Scan for the cell matching the given text and deliver its [x, y] coordinate at center. 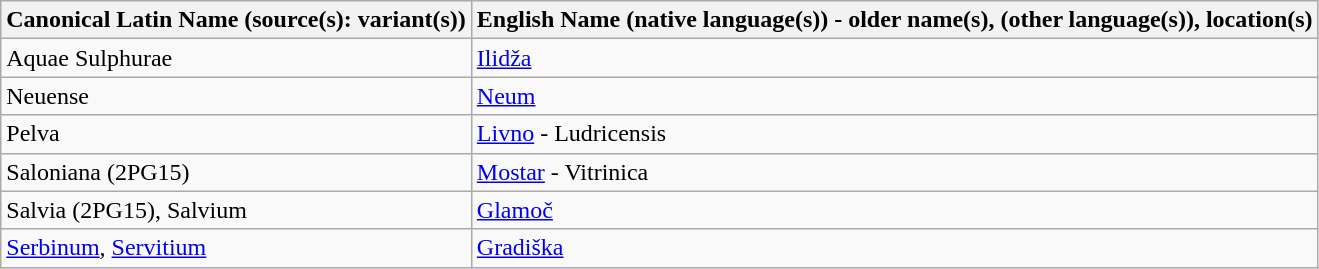
Mostar - Vitrinica [894, 172]
English Name (native language(s)) - older name(s), (other language(s)), location(s) [894, 20]
Aquae Sulphurae [236, 58]
Neum [894, 96]
Salvia (2PG15), Salvium [236, 210]
Ilidža [894, 58]
Gradiška [894, 248]
Pelva [236, 134]
Neuense [236, 96]
Saloniana (2PG15) [236, 172]
Serbinum, Servitium [236, 248]
Glamoč [894, 210]
Livno - Ludricensis [894, 134]
Canonical Latin Name (source(s): variant(s)) [236, 20]
